Identify which cell holds the provided text, then report its [x, y] central coordinate. 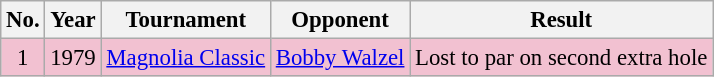
Lost to par on second extra hole [562, 58]
Opponent [340, 20]
1979 [73, 58]
Year [73, 20]
Tournament [186, 20]
Magnolia Classic [186, 58]
1 [23, 58]
Bobby Walzel [340, 58]
No. [23, 20]
Result [562, 20]
